Capture the cell that displays the provided text and extract its (x, y) central coordinate. 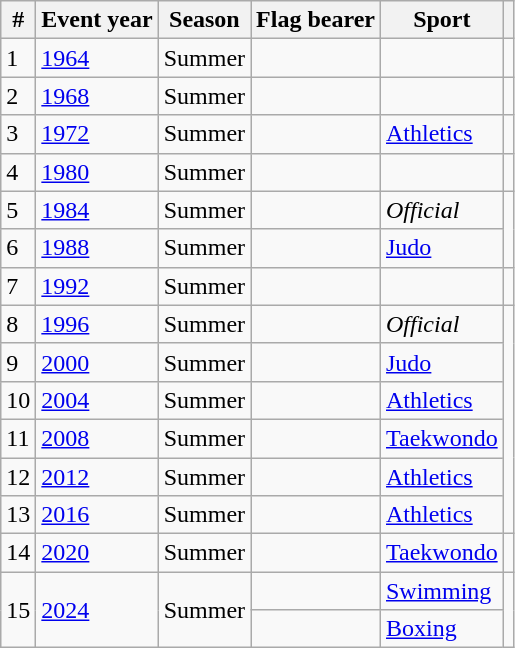
1980 (97, 172)
7 (18, 286)
2 (18, 96)
Event year (97, 20)
15 (18, 610)
6 (18, 248)
5 (18, 210)
8 (18, 324)
2024 (97, 610)
2008 (97, 438)
4 (18, 172)
Sport (442, 20)
12 (18, 477)
# (18, 20)
1984 (97, 210)
13 (18, 515)
2020 (97, 553)
14 (18, 553)
1992 (97, 286)
1964 (97, 58)
1996 (97, 324)
11 (18, 438)
2004 (97, 400)
9 (18, 362)
2016 (97, 515)
Swimming (442, 591)
1972 (97, 134)
2000 (97, 362)
Flag bearer (316, 20)
1968 (97, 96)
2012 (97, 477)
1988 (97, 248)
Boxing (442, 629)
3 (18, 134)
10 (18, 400)
Season (204, 20)
1 (18, 58)
